Capture the cell that displays the provided text and extract its [X, Y] central coordinate. 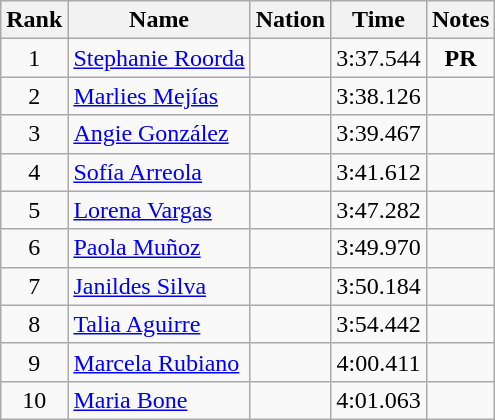
3 [34, 134]
Notes [460, 20]
PR [460, 58]
Talia Aguirre [159, 324]
2 [34, 96]
10 [34, 400]
3:47.282 [379, 210]
4:00.411 [379, 362]
Angie González [159, 134]
4 [34, 172]
3:50.184 [379, 286]
Sofía Arreola [159, 172]
Paola Muñoz [159, 248]
Marlies Mejías [159, 96]
6 [34, 248]
9 [34, 362]
3:49.970 [379, 248]
8 [34, 324]
1 [34, 58]
Janildes Silva [159, 286]
3:39.467 [379, 134]
Maria Bone [159, 400]
Rank [34, 20]
3:41.612 [379, 172]
Name [159, 20]
Time [379, 20]
7 [34, 286]
Lorena Vargas [159, 210]
3:38.126 [379, 96]
Marcela Rubiano [159, 362]
3:54.442 [379, 324]
4:01.063 [379, 400]
Nation [290, 20]
5 [34, 210]
3:37.544 [379, 58]
Stephanie Roorda [159, 58]
